Return the (X, Y) coordinate for the center point of the cell that contains the specified text.  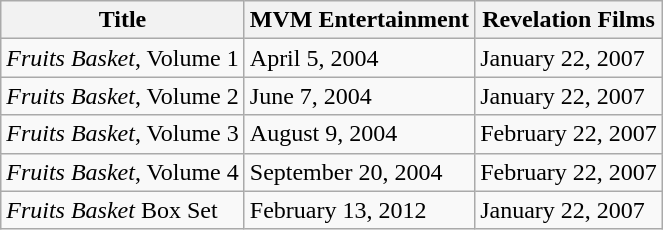
MVM Entertainment (359, 20)
June 7, 2004 (359, 96)
Fruits Basket, Volume 3 (123, 134)
Fruits Basket Box Set (123, 210)
Fruits Basket, Volume 2 (123, 96)
August 9, 2004 (359, 134)
September 20, 2004 (359, 172)
Title (123, 20)
April 5, 2004 (359, 58)
Fruits Basket, Volume 1 (123, 58)
Revelation Films (569, 20)
Fruits Basket, Volume 4 (123, 172)
February 13, 2012 (359, 210)
